For the text-containing cell, return its midpoint in (X, Y) coordinate format. 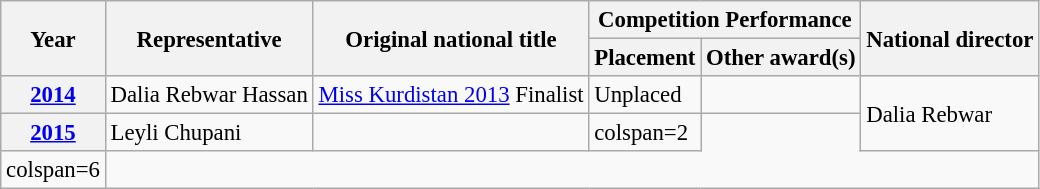
2014 (53, 95)
Original national title (451, 38)
Miss Kurdistan 2013 Finalist (451, 95)
Leyli Chupani (209, 133)
Representative (209, 38)
Competition Performance (725, 20)
Unplaced (645, 95)
Other award(s) (781, 58)
Placement (645, 58)
2015 (53, 133)
Dalia Rebwar (950, 114)
Year (53, 38)
colspan=6 (53, 170)
colspan=2 (645, 133)
Dalia Rebwar Hassan (209, 95)
National director (950, 38)
